Return the [X, Y] coordinate for the center point of the cell that contains the specified text.  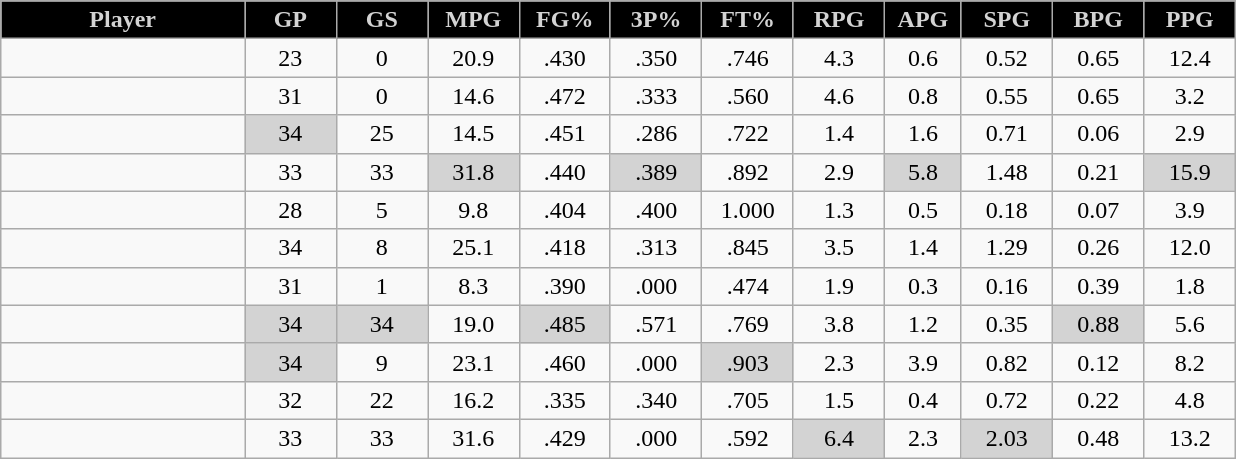
16.2 [474, 400]
14.6 [474, 96]
.769 [748, 324]
31.6 [474, 438]
APG [923, 20]
3.5 [838, 248]
0.12 [1098, 362]
.746 [748, 58]
.571 [656, 324]
25.1 [474, 248]
.430 [564, 58]
0.18 [1006, 210]
.350 [656, 58]
.400 [656, 210]
SPG [1006, 20]
1.3 [838, 210]
0.55 [1006, 96]
.705 [748, 400]
.418 [564, 248]
.560 [748, 96]
GS [382, 20]
Player [123, 20]
1.5 [838, 400]
.485 [564, 324]
.474 [748, 286]
31.8 [474, 172]
1.2 [923, 324]
0.6 [923, 58]
.429 [564, 438]
0.21 [1098, 172]
.389 [656, 172]
9 [382, 362]
1.8 [1190, 286]
.460 [564, 362]
23.1 [474, 362]
20.9 [474, 58]
19.0 [474, 324]
8.3 [474, 286]
.340 [656, 400]
0.3 [923, 286]
.404 [564, 210]
6.4 [838, 438]
FT% [748, 20]
25 [382, 134]
MPG [474, 20]
.335 [564, 400]
.903 [748, 362]
2.03 [1006, 438]
.390 [564, 286]
9.8 [474, 210]
5 [382, 210]
23 [290, 58]
15.9 [1190, 172]
GP [290, 20]
PPG [1190, 20]
22 [382, 400]
.313 [656, 248]
FG% [564, 20]
.892 [748, 172]
1.000 [748, 210]
0.71 [1006, 134]
3P% [656, 20]
4.3 [838, 58]
8.2 [1190, 362]
1 [382, 286]
8 [382, 248]
.440 [564, 172]
.286 [656, 134]
1.9 [838, 286]
0.82 [1006, 362]
1.48 [1006, 172]
0.48 [1098, 438]
14.5 [474, 134]
5.8 [923, 172]
.845 [748, 248]
5.6 [1190, 324]
0.16 [1006, 286]
0.72 [1006, 400]
0.5 [923, 210]
0.39 [1098, 286]
.592 [748, 438]
0.07 [1098, 210]
1.29 [1006, 248]
0.4 [923, 400]
0.8 [923, 96]
BPG [1098, 20]
.333 [656, 96]
RPG [838, 20]
3.8 [838, 324]
12.0 [1190, 248]
0.22 [1098, 400]
13.2 [1190, 438]
.472 [564, 96]
0.88 [1098, 324]
.451 [564, 134]
.722 [748, 134]
0.52 [1006, 58]
0.26 [1098, 248]
32 [290, 400]
4.8 [1190, 400]
0.06 [1098, 134]
3.2 [1190, 96]
28 [290, 210]
4.6 [838, 96]
0.35 [1006, 324]
12.4 [1190, 58]
1.6 [923, 134]
